Scan for the cell matching the given text and deliver its (x, y) coordinate at center. 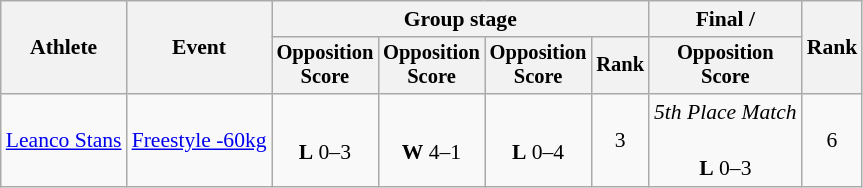
Athlete (64, 48)
3 (620, 140)
L 0–3 (326, 140)
W 4–1 (432, 140)
Final / (726, 19)
Group stage (460, 19)
Freestyle -60kg (200, 140)
Leanco Stans (64, 140)
5th Place MatchL 0–3 (726, 140)
6 (832, 140)
Event (200, 48)
L 0–4 (538, 140)
